Detect which cell encompasses the target text, then output its (X, Y) center coordinate. 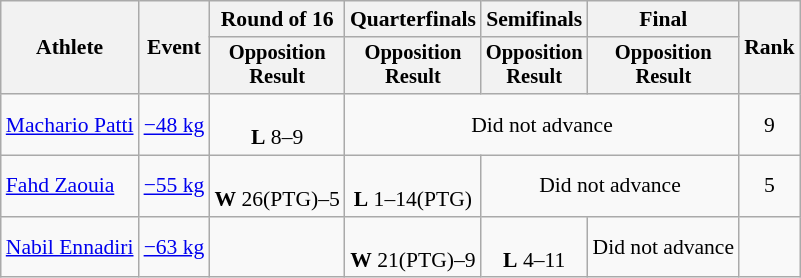
Machario Patti (70, 124)
Rank (770, 48)
Final (664, 19)
L 4–11 (534, 248)
Nabil Ennadiri (70, 248)
9 (770, 124)
L 1–14(PTG) (413, 186)
Event (174, 48)
−48 kg (174, 124)
L 8–9 (276, 124)
−63 kg (174, 248)
5 (770, 186)
Round of 16 (276, 19)
W 26(PTG)–5 (276, 186)
Semifinals (534, 19)
Quarterfinals (413, 19)
Athlete (70, 48)
−55 kg (174, 186)
W 21(PTG)–9 (413, 248)
Fahd Zaouia (70, 186)
